Detect which cell encompasses the target text, then output its [X, Y] center coordinate. 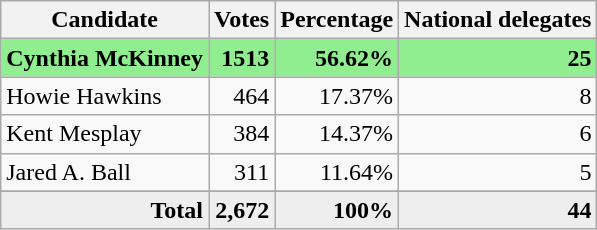
6 [498, 134]
17.37% [337, 96]
Kent Mesplay [105, 134]
8 [498, 96]
14.37% [337, 134]
Cynthia McKinney [105, 58]
384 [241, 134]
25 [498, 58]
311 [241, 172]
56.62% [337, 58]
2,672 [241, 210]
National delegates [498, 20]
Jared A. Ball [105, 172]
100% [337, 210]
11.64% [337, 172]
464 [241, 96]
Total [105, 210]
Candidate [105, 20]
5 [498, 172]
1513 [241, 58]
44 [498, 210]
Howie Hawkins [105, 96]
Percentage [337, 20]
Votes [241, 20]
